Provide the [x, y] coordinate of the cell's center where the given text is located.  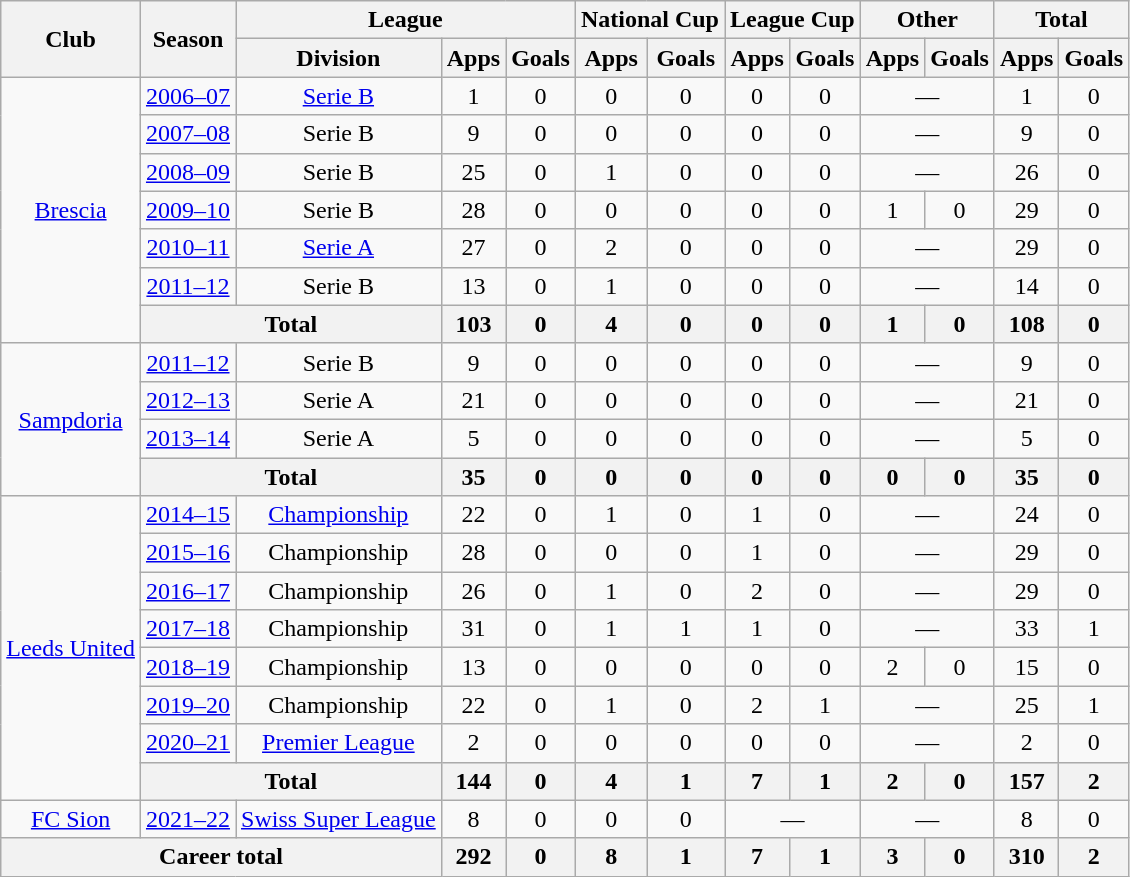
2007–08 [188, 134]
Premier League [339, 743]
Leeds United [71, 648]
27 [473, 248]
15 [1026, 667]
103 [473, 324]
2009–10 [188, 210]
2012–13 [188, 400]
2006–07 [188, 96]
League Cup [792, 20]
Sampdoria [71, 419]
108 [1026, 324]
Swiss Super League [339, 819]
144 [473, 781]
2015–16 [188, 553]
2021–22 [188, 819]
24 [1026, 515]
Career total [221, 857]
Brescia [71, 210]
National Cup [650, 20]
310 [1026, 857]
33 [1026, 629]
2008–09 [188, 172]
Other [927, 20]
Club [71, 39]
2016–17 [188, 591]
Division [339, 58]
14 [1026, 286]
3 [892, 857]
31 [473, 629]
2018–19 [188, 667]
2017–18 [188, 629]
FC Sion [71, 819]
2010–11 [188, 248]
2013–14 [188, 438]
2020–21 [188, 743]
292 [473, 857]
157 [1026, 781]
2014–15 [188, 515]
2019–20 [188, 705]
League [406, 20]
Season [188, 39]
